Extract the [x, y] coordinate from the center of the cell holding the provided text.  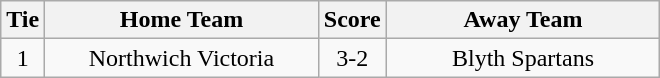
Blyth Spartans [523, 58]
Away Team [523, 20]
Home Team [182, 20]
Tie [23, 20]
3-2 [352, 58]
1 [23, 58]
Northwich Victoria [182, 58]
Score [352, 20]
